Detect which cell encompasses the target text, then output its (X, Y) center coordinate. 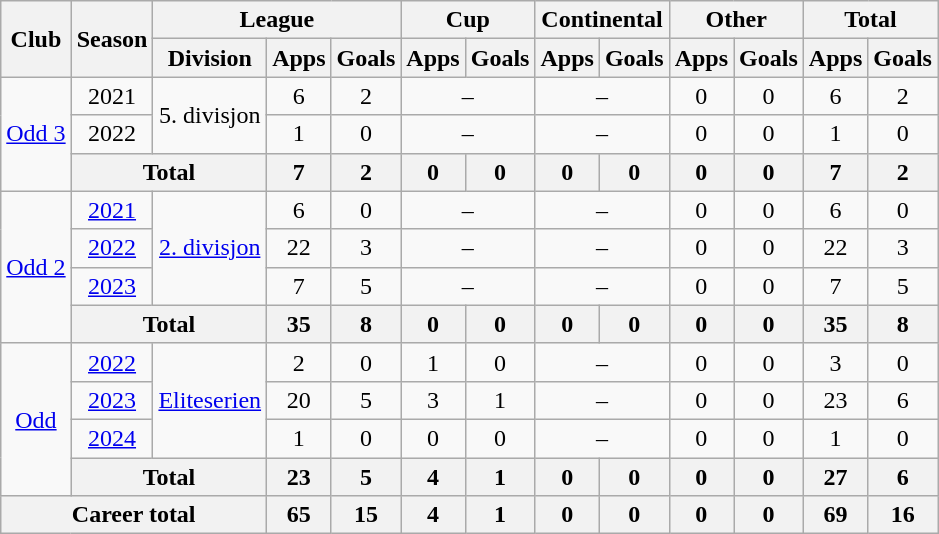
Eliteserien (210, 400)
Cup (468, 20)
2024 (112, 438)
League (277, 20)
Odd 2 (36, 267)
Division (210, 58)
16 (903, 515)
Odd (36, 419)
Odd 3 (36, 134)
Other (736, 20)
65 (299, 515)
2. divisjon (210, 248)
27 (835, 477)
20 (299, 400)
Season (112, 39)
Career total (134, 515)
5. divisjon (210, 115)
15 (366, 515)
Continental (602, 20)
69 (835, 515)
Club (36, 39)
